Return the (x, y) coordinate for the center point of the cell that contains the specified text.  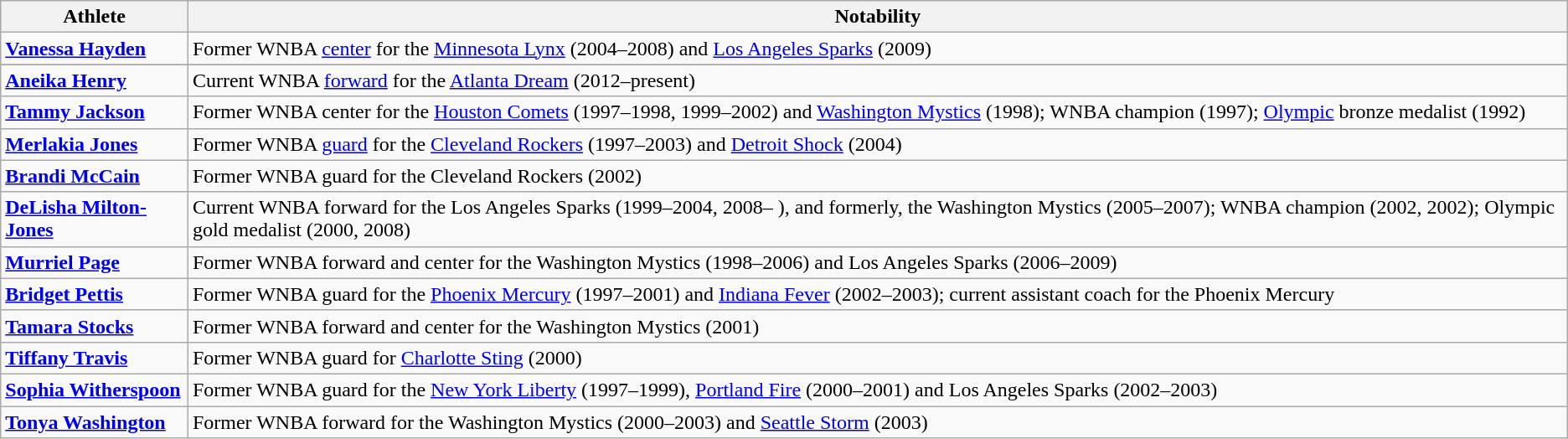
Former WNBA forward and center for the Washington Mystics (1998–2006) and Los Angeles Sparks (2006–2009) (878, 262)
Former WNBA guard for the Cleveland Rockers (1997–2003) and Detroit Shock (2004) (878, 144)
Former WNBA forward for the Washington Mystics (2000–2003) and Seattle Storm (2003) (878, 421)
Vanessa Hayden (95, 49)
Notability (878, 17)
Aneika Henry (95, 80)
Bridget Pettis (95, 294)
Former WNBA guard for the New York Liberty (1997–1999), Portland Fire (2000–2001) and Los Angeles Sparks (2002–2003) (878, 390)
Former WNBA guard for the Phoenix Mercury (1997–2001) and Indiana Fever (2002–2003); current assistant coach for the Phoenix Mercury (878, 294)
Sophia Witherspoon (95, 390)
Former WNBA center for the Houston Comets (1997–1998, 1999–2002) and Washington Mystics (1998); WNBA champion (1997); Olympic bronze medalist (1992) (878, 112)
Murriel Page (95, 262)
Former WNBA guard for Charlotte Sting (2000) (878, 358)
Athlete (95, 17)
Tamara Stocks (95, 326)
Tammy Jackson (95, 112)
Tonya Washington (95, 421)
Former WNBA forward and center for the Washington Mystics (2001) (878, 326)
Former WNBA guard for the Cleveland Rockers (2002) (878, 176)
Merlakia Jones (95, 144)
Former WNBA center for the Minnesota Lynx (2004–2008) and Los Angeles Sparks (2009) (878, 49)
Tiffany Travis (95, 358)
Brandi McCain (95, 176)
DeLisha Milton-Jones (95, 219)
Current WNBA forward for the Atlanta Dream (2012–present) (878, 80)
